Return (X, Y) of the center of cell containing provided text 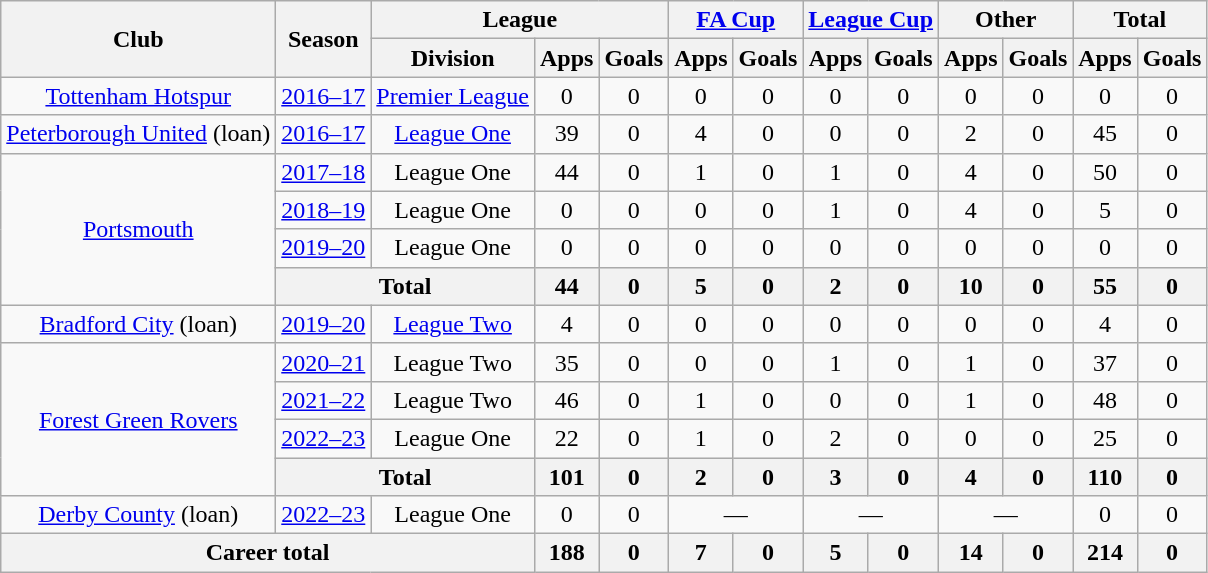
45 (1105, 134)
2020–21 (324, 362)
10 (971, 286)
101 (566, 477)
2017–18 (324, 172)
Season (324, 39)
Bradford City (loan) (138, 324)
Premier League (453, 96)
50 (1105, 172)
39 (566, 134)
Division (453, 58)
Portsmouth (138, 229)
35 (566, 362)
188 (566, 553)
37 (1105, 362)
7 (701, 553)
214 (1105, 553)
Club (138, 39)
110 (1105, 477)
48 (1105, 400)
2018–19 (324, 210)
25 (1105, 438)
Derby County (loan) (138, 515)
55 (1105, 286)
2021–22 (324, 400)
22 (566, 438)
14 (971, 553)
Tottenham Hotspur (138, 96)
Other (1006, 20)
Peterborough United (loan) (138, 134)
3 (836, 477)
FA Cup (736, 20)
46 (566, 400)
League (520, 20)
League Cup (871, 20)
Forest Green Rovers (138, 419)
Career total (268, 553)
